Locate the cell with the specified text and output its (x, y) center coordinate. 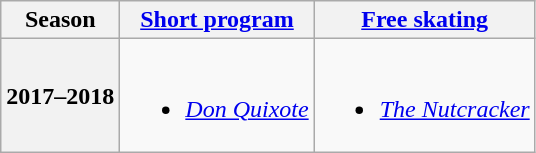
Short program (217, 20)
The Nutcracker (424, 96)
Don Quixote (217, 96)
Free skating (424, 20)
2017–2018 (60, 96)
Season (60, 20)
